From the cell containing the given text, extract its center point as [X, Y] coordinate. 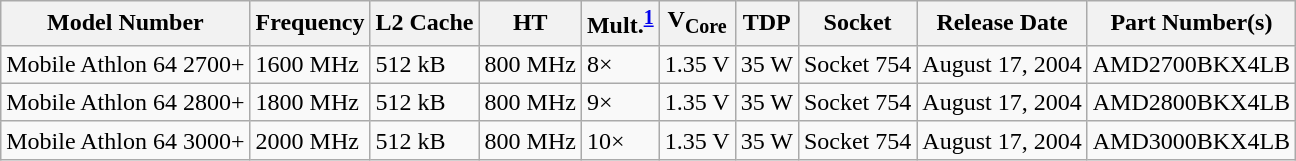
L2 Cache [424, 24]
Mobile Athlon 64 3000+ [126, 140]
8× [620, 64]
Frequency [310, 24]
Mobile Athlon 64 2700+ [126, 64]
Mult.1 [620, 24]
Mobile Athlon 64 2800+ [126, 102]
AMD3000BKX4LB [1191, 140]
VCore [697, 24]
Part Number(s) [1191, 24]
1600 MHz [310, 64]
AMD2800BKX4LB [1191, 102]
1800 MHz [310, 102]
TDP [766, 24]
10× [620, 140]
HT [530, 24]
2000 MHz [310, 140]
AMD2700BKX4LB [1191, 64]
Model Number [126, 24]
9× [620, 102]
Release Date [1002, 24]
Socket [857, 24]
